Detect which cell encompasses the target text, then output its (x, y) center coordinate. 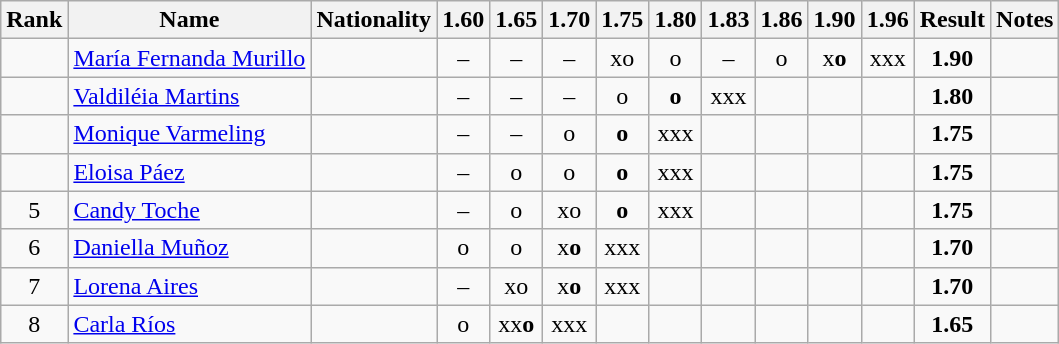
Candy Toche (190, 210)
Name (190, 20)
6 (34, 248)
Carla Ríos (190, 324)
María Fernanda Murillo (190, 58)
1.60 (464, 20)
Rank (34, 20)
8 (34, 324)
Daniella Muñoz (190, 248)
1.96 (888, 20)
xxo (516, 324)
1.83 (728, 20)
Nationality (374, 20)
1.86 (782, 20)
Eloisa Páez (190, 172)
Lorena Aires (190, 286)
Result (952, 20)
7 (34, 286)
Notes (1025, 20)
5 (34, 210)
Valdiléia Martins (190, 96)
Monique Varmeling (190, 134)
